Find where the given text appears and provide that cell's center as [X, Y] coordinate. 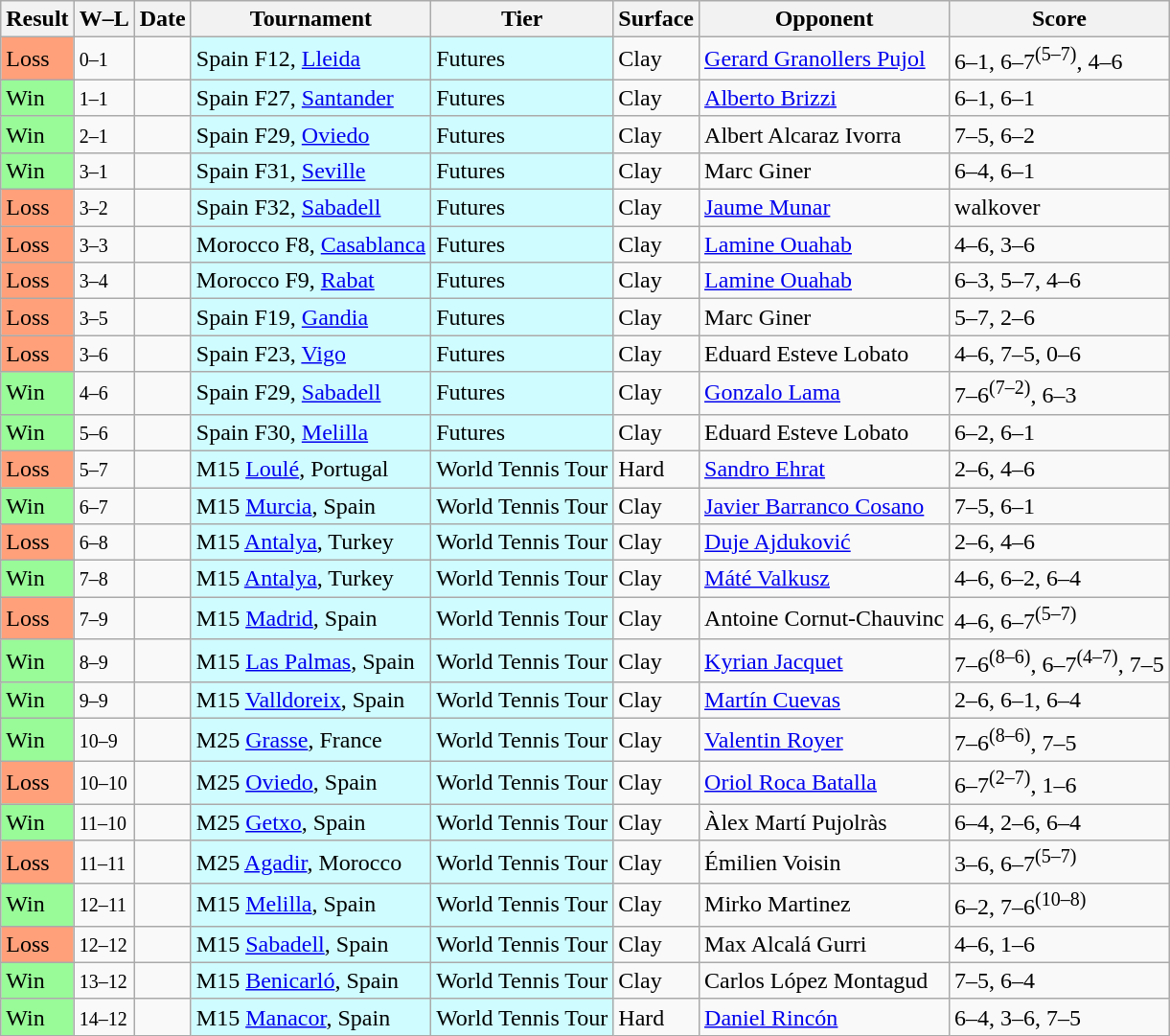
7–5, 6–2 [1060, 134]
Sandro Ehrat [824, 469]
Antoine Cornut-Chauvinc [824, 619]
7–9 [103, 619]
Carlos López Montagud [824, 980]
0–1 [103, 59]
8–9 [103, 661]
Daniel Rincón [824, 1017]
Surface [656, 19]
6–2, 6–1 [1060, 432]
Oriol Roca Batalla [824, 782]
Kyrian Jacquet [824, 661]
Tier [522, 19]
14–12 [103, 1017]
6–4, 6–1 [1060, 171]
7–6(8–6), 6–7(4–7), 7–5 [1060, 661]
Duje Ajduković [824, 542]
Score [1060, 19]
M15 Madrid, Spain [310, 619]
Valentin Royer [824, 740]
M25 Getxo, Spain [310, 822]
M15 Benicarló, Spain [310, 980]
12–12 [103, 944]
5–7, 2–6 [1060, 317]
Spain F29, Sabadell [310, 393]
Morocco F8, Casablanca [310, 244]
6–7(2–7), 1–6 [1060, 782]
13–12 [103, 980]
4–6, 6–7(5–7) [1060, 619]
Javier Barranco Cosano [824, 506]
Gerard Granollers Pujol [824, 59]
6–4, 2–6, 6–4 [1060, 822]
M15 Las Palmas, Spain [310, 661]
4–6, 6–2, 6–4 [1060, 579]
10–9 [103, 740]
Martín Cuevas [824, 701]
Spain F32, Sabadell [310, 208]
5–6 [103, 432]
3–6, 6–7(5–7) [1060, 863]
W–L [103, 19]
5–7 [103, 469]
10–10 [103, 782]
M15 Melilla, Spain [310, 905]
Spain F27, Santander [310, 98]
6–8 [103, 542]
6–3, 5–7, 4–6 [1060, 281]
11–11 [103, 863]
M25 Agadir, Morocco [310, 863]
Tournament [310, 19]
Alberto Brizzi [824, 98]
6–2, 7–6(10–8) [1060, 905]
Mirko Martinez [824, 905]
Àlex Martí Pujolràs [824, 822]
Spain F31, Seville [310, 171]
walkover [1060, 208]
6–1, 6–1 [1060, 98]
3–4 [103, 281]
Date [163, 19]
M15 Valldoreix, Spain [310, 701]
Jaume Munar [824, 208]
7–6(8–6), 7–5 [1060, 740]
Max Alcalá Gurri [824, 944]
2–1 [103, 134]
3–5 [103, 317]
3–3 [103, 244]
4–6, 3–6 [1060, 244]
Émilien Voisin [824, 863]
Spain F19, Gandia [310, 317]
3–1 [103, 171]
7–5, 6–1 [1060, 506]
9–9 [103, 701]
6–1, 6–7(5–7), 4–6 [1060, 59]
11–10 [103, 822]
6–7 [103, 506]
4–6, 1–6 [1060, 944]
M25 Oviedo, Spain [310, 782]
M15 Loulé, Portugal [310, 469]
M25 Grasse, France [310, 740]
Gonzalo Lama [824, 393]
Spain F29, Oviedo [310, 134]
6–4, 3–6, 7–5 [1060, 1017]
4–6 [103, 393]
2–6, 6–1, 6–4 [1060, 701]
7–5, 6–4 [1060, 980]
Spain F12, Lleida [310, 59]
Opponent [824, 19]
4–6, 7–5, 0–6 [1060, 354]
Morocco F9, Rabat [310, 281]
M15 Manacor, Spain [310, 1017]
3–2 [103, 208]
Result [37, 19]
3–6 [103, 354]
Máté Valkusz [824, 579]
12–11 [103, 905]
1–1 [103, 98]
7–6(7–2), 6–3 [1060, 393]
M15 Sabadell, Spain [310, 944]
Albert Alcaraz Ivorra [824, 134]
Spain F23, Vigo [310, 354]
M15 Murcia, Spain [310, 506]
7–8 [103, 579]
Spain F30, Melilla [310, 432]
